Return the (x, y) coordinate for the center point of the cell that contains the specified text.  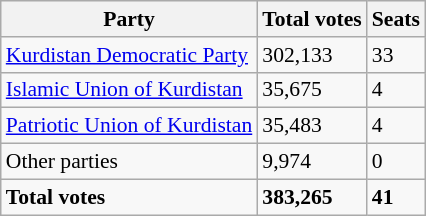
Party (130, 19)
35,675 (312, 90)
35,483 (312, 126)
9,974 (312, 162)
33 (396, 55)
Seats (396, 19)
383,265 (312, 197)
Other parties (130, 162)
0 (396, 162)
Islamic Union of Kurdistan (130, 90)
302,133 (312, 55)
41 (396, 197)
Kurdistan Democratic Party (130, 55)
Patriotic Union of Kurdistan (130, 126)
